Pinpoint the cell where the given text exists, returning its [x, y] midpoint coordinate. 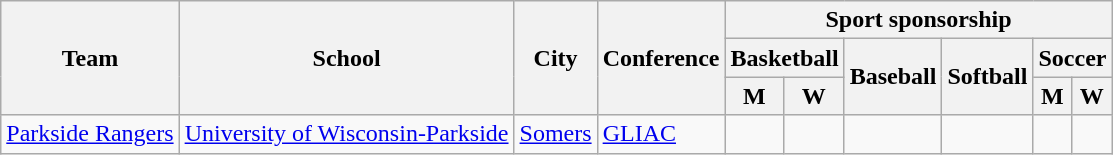
Soccer [1072, 58]
School [346, 58]
City [556, 58]
Sport sponsorship [918, 20]
Baseball [893, 77]
Conference [661, 58]
GLIAC [661, 134]
Somers [556, 134]
Parkside Rangers [90, 134]
Team [90, 58]
Softball [988, 77]
University of Wisconsin-Parkside [346, 134]
Basketball [784, 58]
